Detect which cell encompasses the target text, then output its (X, Y) center coordinate. 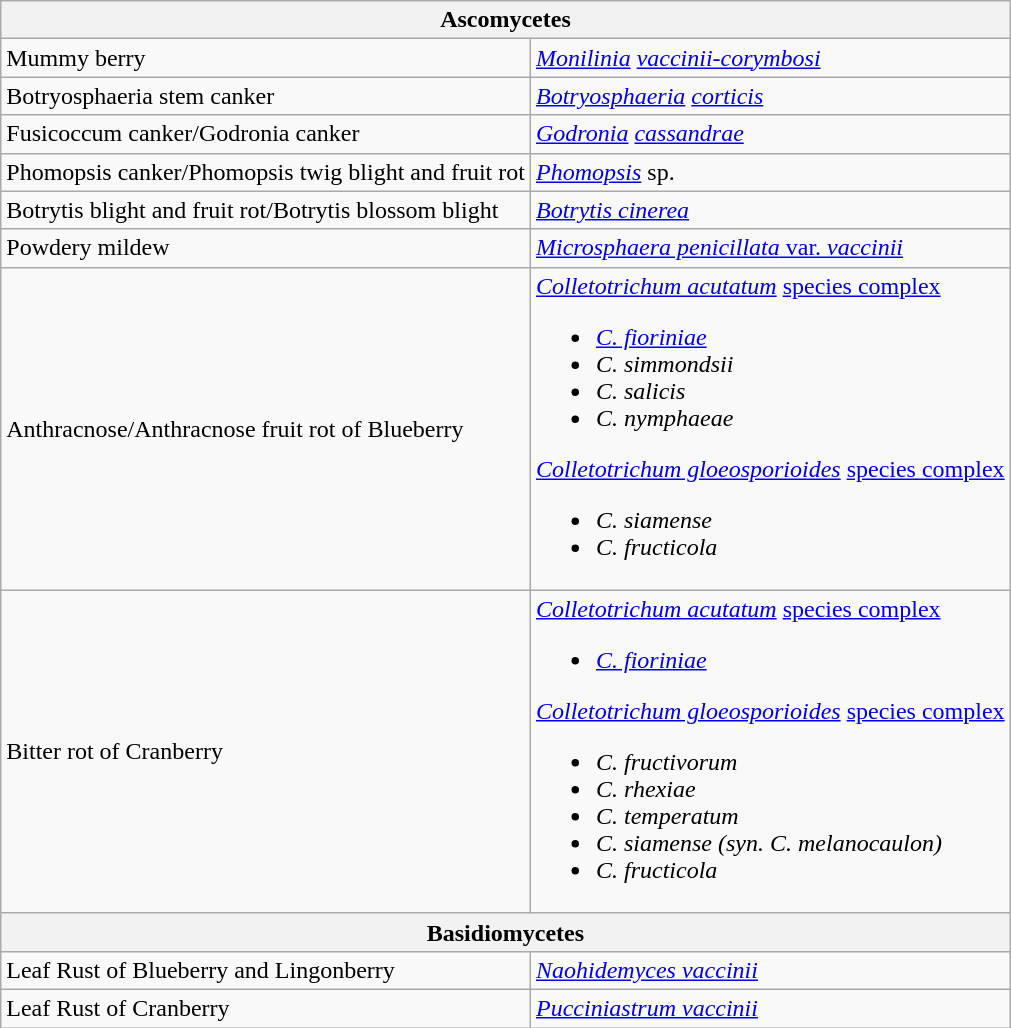
Botryosphaeria stem canker (266, 96)
Phomopsis canker/Phomopsis twig blight and fruit rot (266, 172)
Ascomycetes (506, 20)
Mummy berry (266, 58)
Anthracnose/Anthracnose fruit rot of Blueberry (266, 428)
Pucciniastrum vaccinii (770, 1008)
Godronia cassandrae (770, 134)
Phomopsis sp. (770, 172)
Leaf Rust of Blueberry and Lingonberry (266, 970)
Botrytis cinerea (770, 210)
Naohidemyces vaccinii (770, 970)
Basidiomycetes (506, 932)
Monilinia vaccinii-corymbosi (770, 58)
Botrytis blight and fruit rot/Botrytis blossom blight (266, 210)
Powdery mildew (266, 248)
Leaf Rust of Cranberry (266, 1008)
Bitter rot of Cranberry (266, 752)
Botryosphaeria corticis (770, 96)
Microsphaera penicillata var. vaccinii (770, 248)
Fusicoccum canker/Godronia canker (266, 134)
